For the text-containing cell, return its midpoint in (x, y) coordinate format. 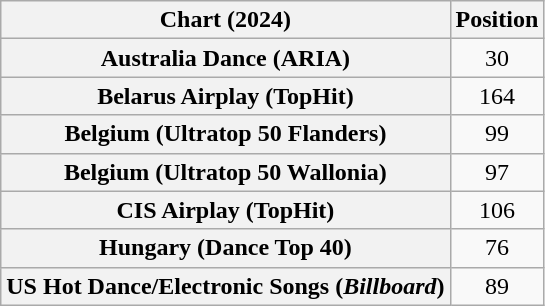
CIS Airplay (TopHit) (226, 210)
89 (497, 286)
76 (497, 248)
164 (497, 96)
99 (497, 134)
Belarus Airplay (TopHit) (226, 96)
97 (497, 172)
Belgium (Ultratop 50 Wallonia) (226, 172)
Hungary (Dance Top 40) (226, 248)
30 (497, 58)
Chart (2024) (226, 20)
Australia Dance (ARIA) (226, 58)
106 (497, 210)
US Hot Dance/Electronic Songs (Billboard) (226, 286)
Position (497, 20)
Belgium (Ultratop 50 Flanders) (226, 134)
